Determine the [x, y] coordinate at the center of the cell enclosing the given text.  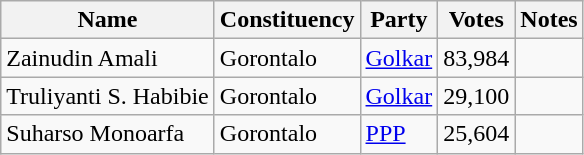
Votes [476, 20]
Constituency [287, 20]
Party [399, 20]
PPP [399, 134]
Suharso Monoarfa [108, 134]
25,604 [476, 134]
29,100 [476, 96]
83,984 [476, 58]
Zainudin Amali [108, 58]
Truliyanti S. Habibie [108, 96]
Notes [549, 20]
Name [108, 20]
